Provide the [X, Y] coordinate of the cell's center where the given text is located.  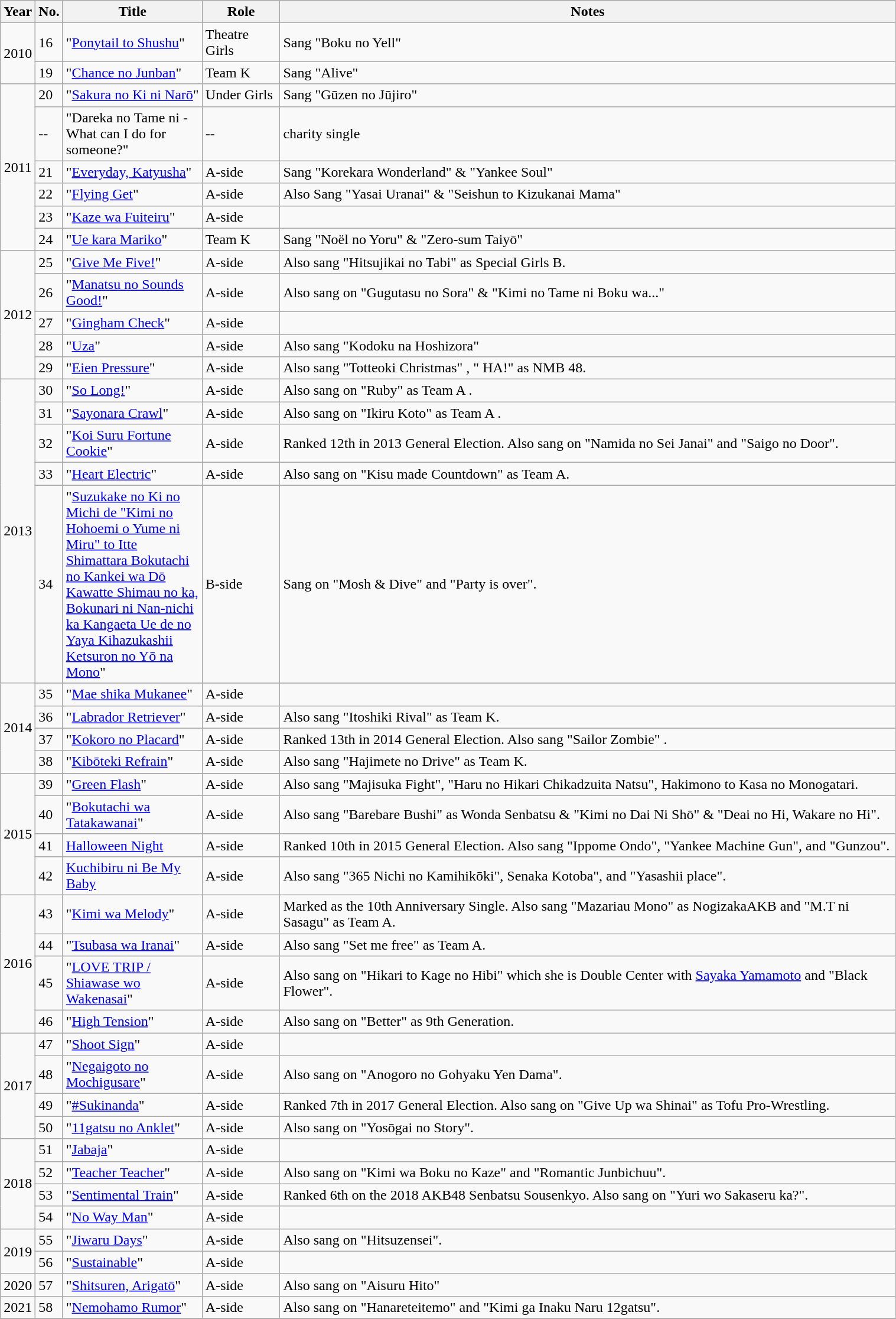
51 [49, 1150]
23 [49, 217]
2017 [18, 1086]
Sang on "Mosh & Dive" and "Party is over". [588, 584]
"Eien Pressure" [132, 368]
"High Tension" [132, 1022]
34 [49, 584]
"#Sukinanda" [132, 1105]
"Everyday, Katyusha" [132, 172]
"Teacher Teacher" [132, 1172]
Marked as the 10th Anniversary Single. Also sang "Mazariau Mono" as NogizakaAKB and "M.T ni Sasagu" as Team A. [588, 914]
55 [49, 1240]
24 [49, 239]
Also sang on "Ruby" as Team A . [588, 391]
"Dareka no Tame ni - What can I do for someone?" [132, 134]
30 [49, 391]
31 [49, 413]
"Mae shika Mukanee" [132, 694]
"Sentimental Train" [132, 1195]
"So Long!" [132, 391]
2016 [18, 963]
Under Girls [241, 95]
Ranked 6th on the 2018 AKB48 Senbatsu Sousenkyo. Also sang on "Yuri wo Sakaseru ka?". [588, 1195]
Also sang on "Hitsuzensei". [588, 1240]
Also sang on "Hikari to Kage no Hibi" which she is Double Center with Sayaka Yamamoto and "Black Flower". [588, 983]
2011 [18, 167]
2010 [18, 53]
41 [49, 845]
"Nemohamo Rumor" [132, 1307]
Sang "Alive" [588, 73]
"Kaze wa Fuiteiru" [132, 217]
"11gatsu no Anklet" [132, 1128]
Year [18, 12]
37 [49, 739]
"Gingham Check" [132, 323]
32 [49, 443]
2019 [18, 1251]
Also sang on "Yosōgai no Story". [588, 1128]
Also sang "365 Nichi no Kamihikōki", Senaka Kotoba", and "Yasashii place". [588, 876]
Also sang "Hajimete no Drive" as Team K. [588, 762]
27 [49, 323]
Theatre Girls [241, 43]
Also sang "Majisuka Fight", "Haru no Hikari Chikadzuita Natsu", Hakimono to Kasa no Monogatari. [588, 784]
49 [49, 1105]
"No Way Man" [132, 1217]
Also sang "Set me free" as Team A. [588, 945]
Sang "Noël no Yoru" & "Zero-sum Taiyō" [588, 239]
"Negaigoto no Mochigusare" [132, 1074]
Also sang "Barebare Bushi" as Wonda Senbatsu & "Kimi no Dai Ni Shō" & "Deai no Hi, Wakare no Hi". [588, 814]
50 [49, 1128]
B-side [241, 584]
54 [49, 1217]
Ranked 7th in 2017 General Election. Also sang on "Give Up wa Shinai" as Tofu Pro-Wrestling. [588, 1105]
43 [49, 914]
"Manatsu no Sounds Good!" [132, 292]
Also sang on "Ikiru Koto" as Team A . [588, 413]
Also sang "Itoshiki Rival" as Team K. [588, 717]
Also sang on "Hanareteitemo" and "Kimi ga Inaku Naru 12gatsu". [588, 1307]
Also sang "Kodoku na Hoshizora" [588, 346]
33 [49, 474]
52 [49, 1172]
36 [49, 717]
Also sang on "Gugutasu no Sora" & "Kimi no Tame ni Boku wa..." [588, 292]
29 [49, 368]
2013 [18, 531]
Also sang "Hitsujikai no Tabi" as Special Girls B. [588, 262]
46 [49, 1022]
Also sang "Totteoki Christmas" , " HA!" as NMB 48. [588, 368]
"Kibōteki Refrain" [132, 762]
39 [49, 784]
2021 [18, 1307]
Sang "Korekara Wonderland" & "Yankee Soul" [588, 172]
47 [49, 1044]
28 [49, 346]
charity single [588, 134]
56 [49, 1262]
2014 [18, 728]
38 [49, 762]
45 [49, 983]
"Tsubasa wa Iranai" [132, 945]
"LOVE TRIP / Shiawase wo Wakenasai" [132, 983]
"Sustainable" [132, 1262]
"Green Flash" [132, 784]
25 [49, 262]
"Jabaja" [132, 1150]
Also sang on "Aisuru Hito" [588, 1285]
2015 [18, 834]
"Heart Electric" [132, 474]
22 [49, 194]
21 [49, 172]
Ranked 13th in 2014 General Election. Also sang "Sailor Zombie" . [588, 739]
"Ponytail to Shushu" [132, 43]
"Shitsuren, Arigatō" [132, 1285]
Kuchibiru ni Be My Baby [132, 876]
53 [49, 1195]
"Give Me Five!" [132, 262]
Ranked 12th in 2013 General Election. Also sang on "Namida no Sei Janai" and "Saigo no Door". [588, 443]
20 [49, 95]
16 [49, 43]
35 [49, 694]
"Sakura no Ki ni Narō" [132, 95]
26 [49, 292]
"Kokoro no Placard" [132, 739]
19 [49, 73]
Also sang on "Better" as 9th Generation. [588, 1022]
2018 [18, 1184]
Also Sang "Yasai Uranai" & "Seishun to Kizukanai Mama" [588, 194]
Notes [588, 12]
2012 [18, 314]
"Jiwaru Days" [132, 1240]
42 [49, 876]
Halloween Night [132, 845]
Role [241, 12]
"Uza" [132, 346]
"Bokutachi wa Tatakawanai" [132, 814]
No. [49, 12]
40 [49, 814]
Sang "Boku no Yell" [588, 43]
"Koi Suru Fortune Cookie" [132, 443]
Also sang on "Kisu made Countdown" as Team A. [588, 474]
"Sayonara Crawl" [132, 413]
"Kimi wa Melody" [132, 914]
48 [49, 1074]
Ranked 10th in 2015 General Election. Also sang "Ippome Ondo", "Yankee Machine Gun", and "Gunzou". [588, 845]
"Ue kara Mariko" [132, 239]
"Labrador Retriever" [132, 717]
"Flying Get" [132, 194]
"Chance no Junban" [132, 73]
"Shoot Sign" [132, 1044]
Also sang on "Kimi wa Boku no Kaze" and "Romantic Junbichuu". [588, 1172]
Sang "Gūzen no Jūjiro" [588, 95]
2020 [18, 1285]
58 [49, 1307]
57 [49, 1285]
Also sang on "Anogoro no Gohyaku Yen Dama". [588, 1074]
44 [49, 945]
Title [132, 12]
